From the cell containing the given text, extract its center point as [x, y] coordinate. 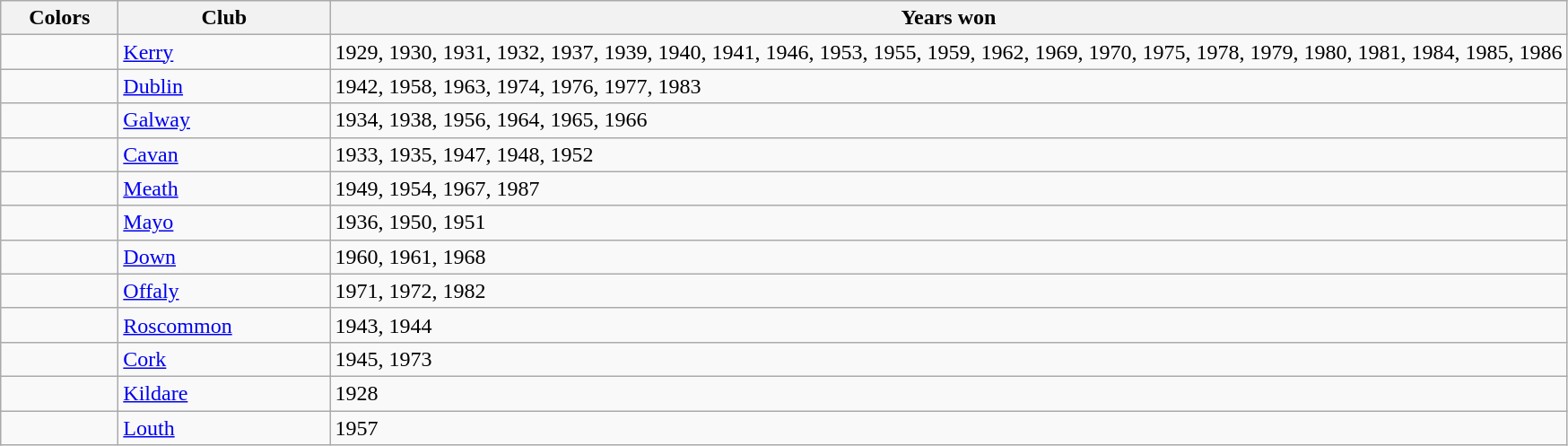
1942, 1958, 1963, 1974, 1976, 1977, 1983 [949, 86]
1960, 1961, 1968 [949, 257]
Cavan [224, 154]
Galway [224, 120]
Meath [224, 188]
Down [224, 257]
1949, 1954, 1967, 1987 [949, 188]
Louth [224, 428]
1928 [949, 393]
Club [224, 18]
Colors [59, 18]
1933, 1935, 1947, 1948, 1952 [949, 154]
Roscommon [224, 325]
Cork [224, 359]
Kerry [224, 52]
Offaly [224, 291]
1945, 1973 [949, 359]
1929, 1930, 1931, 1932, 1937, 1939, 1940, 1941, 1946, 1953, 1955, 1959, 1962, 1969, 1970, 1975, 1978, 1979, 1980, 1981, 1984, 1985, 1986 [949, 52]
1936, 1950, 1951 [949, 223]
Mayo [224, 223]
1971, 1972, 1982 [949, 291]
1957 [949, 428]
Dublin [224, 86]
1943, 1944 [949, 325]
Years won [949, 18]
Kildare [224, 393]
1934, 1938, 1956, 1964, 1965, 1966 [949, 120]
